Provide the (x, y) coordinate of the cell's center where the given text is located.  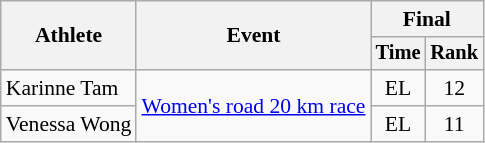
Women's road 20 km race (253, 106)
Karinne Tam (69, 88)
Rank (454, 54)
Athlete (69, 36)
Final (427, 19)
11 (454, 124)
Event (253, 36)
12 (454, 88)
Time (398, 54)
Venessa Wong (69, 124)
